Output the [X, Y] coordinate of the center of the cell containing the given text.  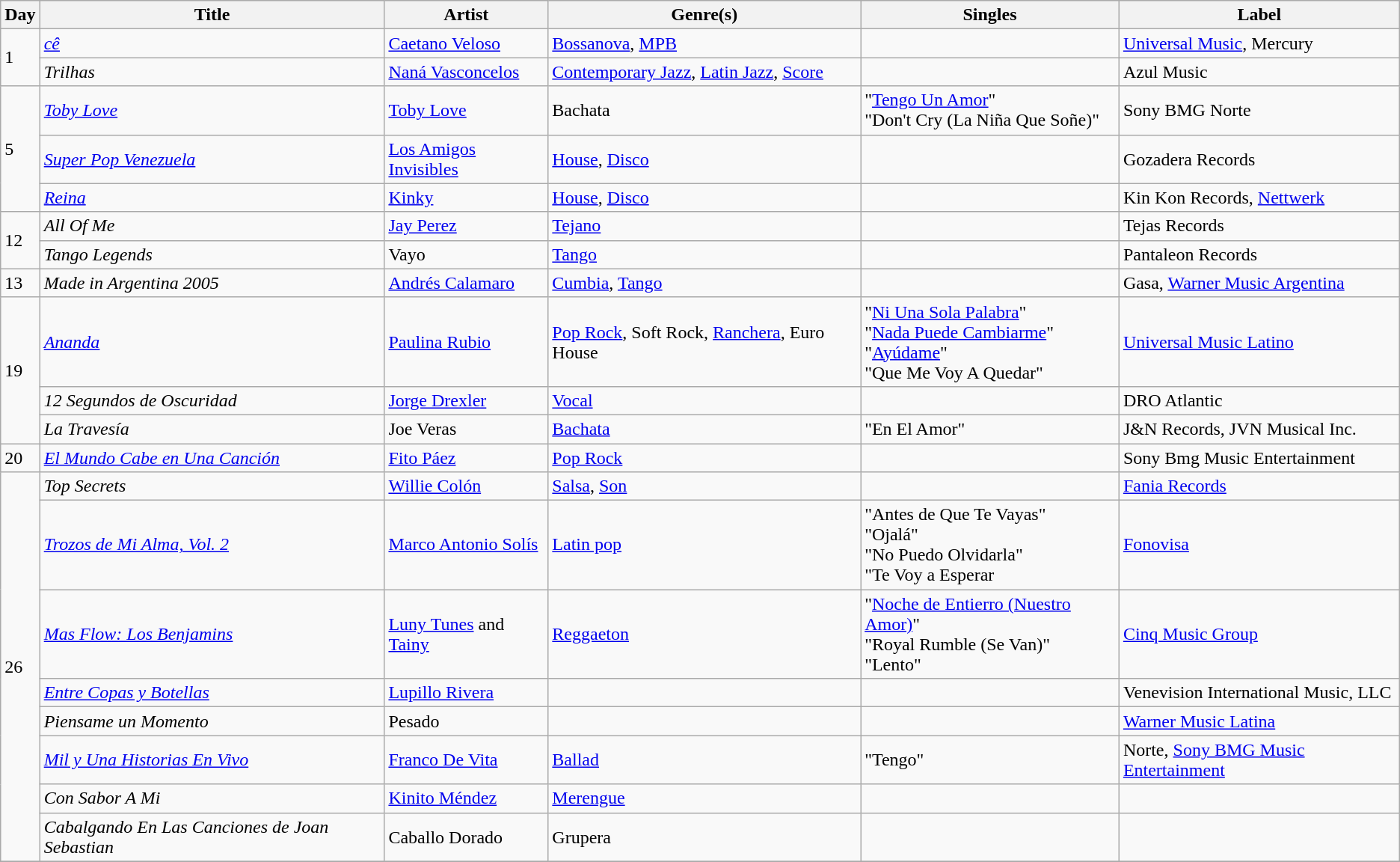
Kin Kon Records, Nettwerk [1259, 198]
Pop Rock [704, 457]
Caballo Dorado [467, 837]
20 [20, 457]
Title [212, 15]
Top Secrets [212, 486]
Bossanova, MPB [704, 43]
Azul Music [1259, 72]
Andrés Calamaro [467, 283]
Vayo [467, 254]
Gasa, Warner Music Argentina [1259, 283]
Label [1259, 15]
Jorge Drexler [467, 400]
Piensame un Momento [212, 721]
Jay Perez [467, 226]
All Of Me [212, 226]
12 Segundos de Oscuridad [212, 400]
Cinq Music Group [1259, 635]
Day [20, 15]
Kinky [467, 198]
Pop Rock, Soft Rock, Ranchera, Euro House [704, 341]
La Travesía [212, 429]
Latin pop [704, 545]
Sony BMG Norte [1259, 111]
"Noche de Entierro (Nuestro Amor)""Royal Rumble (Se Van)""Lento" [990, 635]
Luny Tunes and Tainy [467, 635]
Reina [212, 198]
Naná Vasconcelos [467, 72]
cê [212, 43]
Mil y Una Historias En Vivo [212, 760]
Fonovisa [1259, 545]
Pantaleon Records [1259, 254]
Norte, Sony BMG Music Entertainment [1259, 760]
Ballad [704, 760]
Tango Legends [212, 254]
Lupillo Rivera [467, 693]
Merengue [704, 798]
1 [20, 58]
El Mundo Cabe en Una Canción [212, 457]
19 [20, 370]
12 [20, 240]
Artist [467, 15]
Pesado [467, 721]
Gozadera Records [1259, 159]
Marco Antonio Solís [467, 545]
"Tengo" [990, 760]
Tejas Records [1259, 226]
Genre(s) [704, 15]
Franco De Vita [467, 760]
Entre Copas y Botellas [212, 693]
Universal Music Latino [1259, 341]
Tejano [704, 226]
"En El Amor" [990, 429]
Caetano Veloso [467, 43]
Trilhas [212, 72]
Cabalgando En Las Canciones de Joan Sebastian [212, 837]
"Ni Una Sola Palabra""Nada Puede Cambiarme""Ayúdame""Que Me Voy A Quedar" [990, 341]
Venevision International Music, LLC [1259, 693]
Willie Colón [467, 486]
Los Amigos Invisibles [467, 159]
Mas Flow: Los Benjamins [212, 635]
Reggaeton [704, 635]
Grupera [704, 837]
DRO Atlantic [1259, 400]
Cumbia, Tango [704, 283]
Fania Records [1259, 486]
Ananda [212, 341]
"Tengo Un Amor""Don't Cry (La Niña Que Soñe)" [990, 111]
13 [20, 283]
Warner Music Latina [1259, 721]
26 [20, 667]
Con Sabor A Mi [212, 798]
Sony Bmg Music Entertainment [1259, 457]
Joe Veras [467, 429]
5 [20, 149]
Trozos de Mi Alma, Vol. 2 [212, 545]
Super Pop Venezuela [212, 159]
Singles [990, 15]
Tango [704, 254]
J&N Records, JVN Musical Inc. [1259, 429]
Contemporary Jazz, Latin Jazz, Score [704, 72]
Made in Argentina 2005 [212, 283]
Fito Páez [467, 457]
Kinito Méndez [467, 798]
Paulina Rubio [467, 341]
Vocal [704, 400]
"Antes de Que Te Vayas""Ojalá""No Puedo Olvidarla""Te Voy a Esperar [990, 545]
Salsa, Son [704, 486]
Universal Music, Mercury [1259, 43]
